For the text-containing cell, return its midpoint in [X, Y] coordinate format. 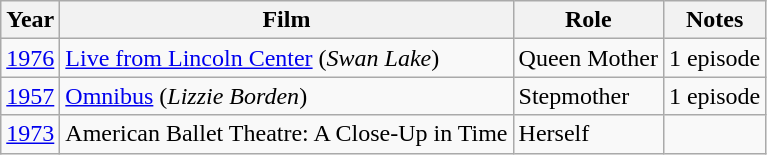
Year [30, 20]
Omnibus (Lizzie Borden) [286, 96]
Herself [588, 134]
Queen Mother [588, 58]
Notes [714, 20]
1957 [30, 96]
1976 [30, 58]
Live from Lincoln Center (Swan Lake) [286, 58]
Role [588, 20]
1973 [30, 134]
Stepmother [588, 96]
Film [286, 20]
American Ballet Theatre: A Close-Up in Time [286, 134]
